Return the [x, y] coordinate for the center point of the cell that contains the specified text.  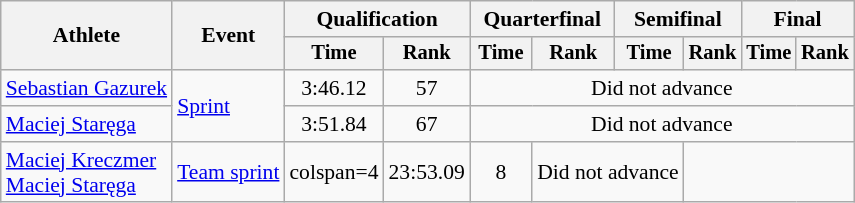
8 [501, 172]
Semifinal [678, 19]
Maciej KreczmerMaciej Staręga [86, 172]
Event [228, 36]
3:46.12 [334, 88]
Maciej Staręga [86, 124]
67 [427, 124]
Quarterfinal [542, 19]
3:51.84 [334, 124]
colspan=4 [334, 172]
Sebastian Gazurek [86, 88]
23:53.09 [427, 172]
57 [427, 88]
Qualification [376, 19]
Sprint [228, 106]
Final [797, 19]
Athlete [86, 36]
Team sprint [228, 172]
